Return the (x, y) coordinate for the center point of the cell that contains the specified text.  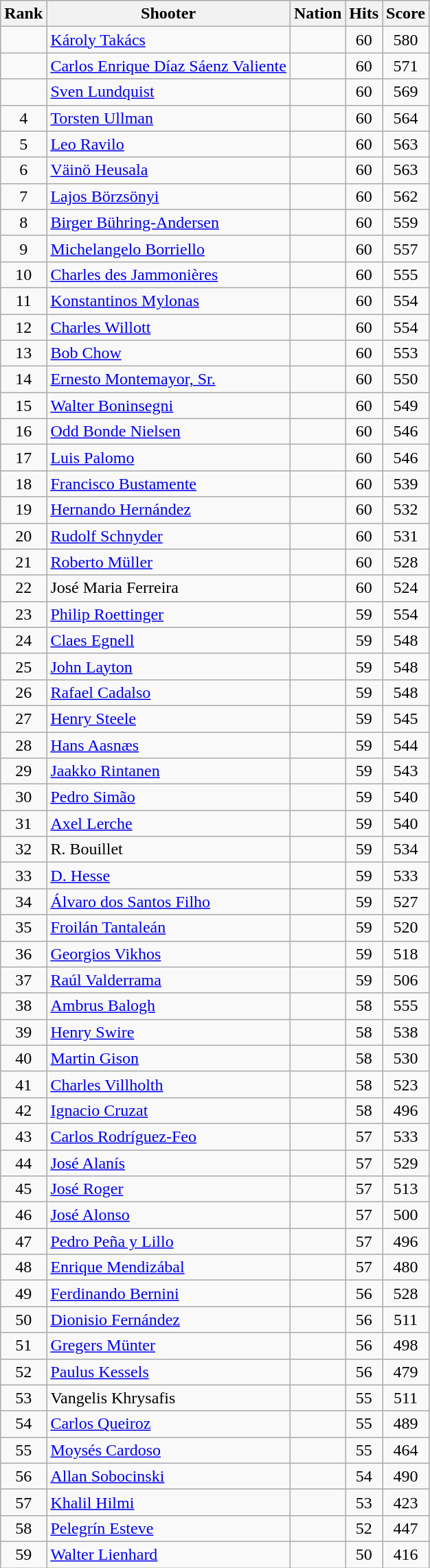
30 (23, 797)
Pedro Simão (169, 797)
17 (23, 458)
553 (406, 353)
Rank (23, 14)
Michelangelo Borriello (169, 248)
Luis Palomo (169, 458)
480 (406, 1267)
23 (23, 614)
51 (23, 1346)
27 (23, 718)
523 (406, 1084)
Allan Sobocinski (169, 1476)
557 (406, 248)
9 (23, 248)
47 (23, 1241)
Bob Chow (169, 353)
559 (406, 222)
Roberto Müller (169, 562)
Francisco Bustamente (169, 484)
Paulus Kessels (169, 1372)
José Alonso (169, 1215)
Raúl Valderrama (169, 980)
5 (23, 144)
539 (406, 484)
Charles Willott (169, 327)
498 (406, 1346)
José Roger (169, 1189)
Walter Boninsegni (169, 406)
Axel Lerche (169, 823)
16 (23, 432)
José Maria Ferreira (169, 588)
Hans Aasnæs (169, 745)
518 (406, 954)
562 (406, 196)
Charles Villholth (169, 1084)
Henry Steele (169, 718)
31 (23, 823)
49 (23, 1294)
22 (23, 588)
Rudolf Schnyder (169, 536)
Hernando Hernández (169, 510)
39 (23, 1032)
43 (23, 1136)
40 (23, 1058)
564 (406, 118)
14 (23, 379)
Álvaro dos Santos Filho (169, 902)
26 (23, 692)
11 (23, 301)
18 (23, 484)
20 (23, 536)
Rafael Cadalso (169, 692)
506 (406, 980)
544 (406, 745)
543 (406, 771)
46 (23, 1215)
48 (23, 1267)
8 (23, 222)
15 (23, 406)
36 (23, 954)
490 (406, 1476)
Károly Takács (169, 40)
Froilán Tantaleán (169, 928)
7 (23, 196)
4 (23, 118)
513 (406, 1189)
Enrique Mendizábal (169, 1267)
527 (406, 902)
489 (406, 1424)
Odd Bonde Nielsen (169, 432)
Ernesto Montemayor, Sr. (169, 379)
447 (406, 1528)
José Alanís (169, 1163)
Philip Roettinger (169, 614)
6 (23, 170)
Nation (317, 14)
Carlos Enrique Díaz Sáenz Valiente (169, 66)
D. Hesse (169, 876)
Score (406, 14)
Martin Gison (169, 1058)
John Layton (169, 666)
549 (406, 406)
580 (406, 40)
531 (406, 536)
10 (23, 274)
Georgios Vikhos (169, 954)
500 (406, 1215)
524 (406, 588)
Carlos Rodríguez-Feo (169, 1136)
Shooter (169, 14)
Jaakko Rintanen (169, 771)
12 (23, 327)
479 (406, 1372)
Khalil Hilmi (169, 1502)
Sven Lundquist (169, 92)
Ferdinando Bernini (169, 1294)
520 (406, 928)
Henry Swire (169, 1032)
Väinö Heusala (169, 170)
Dionisio Fernández (169, 1320)
Walter Lienhard (169, 1554)
Hits (364, 14)
35 (23, 928)
538 (406, 1032)
Carlos Queiroz (169, 1424)
19 (23, 510)
24 (23, 640)
13 (23, 353)
550 (406, 379)
41 (23, 1084)
33 (23, 876)
25 (23, 666)
R. Bouillet (169, 850)
45 (23, 1189)
571 (406, 66)
423 (406, 1502)
Leo Ravilo (169, 144)
Torsten Ullman (169, 118)
416 (406, 1554)
Lajos Börzsönyi (169, 196)
Gregers Münter (169, 1346)
534 (406, 850)
530 (406, 1058)
Vangelis Khrysafis (169, 1398)
532 (406, 510)
44 (23, 1163)
38 (23, 1006)
529 (406, 1163)
34 (23, 902)
Pedro Peña y Lillo (169, 1241)
Pelegrín Esteve (169, 1528)
545 (406, 718)
464 (406, 1450)
37 (23, 980)
Claes Egnell (169, 640)
569 (406, 92)
Birger Bühring-Andersen (169, 222)
Ambrus Balogh (169, 1006)
42 (23, 1110)
29 (23, 771)
28 (23, 745)
Konstantinos Mylonas (169, 301)
Moysés Cardoso (169, 1450)
Ignacio Cruzat (169, 1110)
Charles des Jammonières (169, 274)
21 (23, 562)
32 (23, 850)
